Search for the cell housing the specified text and yield its [x, y] center coordinate. 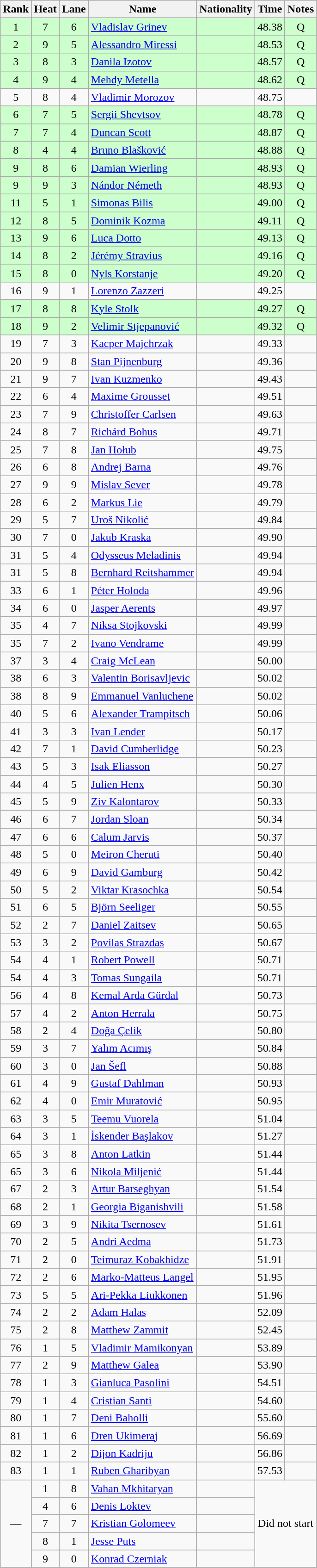
48.88 [270, 150]
20 [16, 361]
50.06 [270, 713]
Jan Hołub [142, 449]
51.73 [270, 1242]
Vladislav Grinev [142, 27]
40 [16, 713]
30 [16, 538]
48 [16, 855]
79 [16, 1401]
62 [16, 1101]
49.84 [270, 520]
51.54 [270, 1189]
58 [16, 1030]
Andrej Barna [142, 467]
49.97 [270, 608]
Teemu Vuorela [142, 1119]
Robert Powell [142, 960]
Stan Pijnenburg [142, 361]
Anton Latkin [142, 1154]
48.57 [270, 62]
Denis Loktev [142, 1506]
45 [16, 802]
Matthew Zammit [142, 1330]
Duncan Scott [142, 132]
Craig McLean [142, 661]
Did not start [286, 1524]
55.60 [270, 1418]
Andri Aedma [142, 1242]
Uroš Nikolić [142, 520]
28 [16, 502]
49.20 [270, 273]
49.00 [270, 203]
Nikita Tsernosev [142, 1224]
Damian Wierling [142, 167]
29 [16, 520]
Kemal Arda Gürdal [142, 995]
David Cumberlidge [142, 749]
Calum Jarvis [142, 837]
Cristian Santi [142, 1401]
Luca Dotto [142, 238]
49.79 [270, 502]
Ivan Lenđer [142, 731]
51 [16, 907]
41 [16, 731]
34 [16, 608]
61 [16, 1084]
Nikola Miljenić [142, 1171]
Niksa Stojkovski [142, 626]
Alessandro Miressi [142, 44]
80 [16, 1418]
Matthew Galea [142, 1365]
12 [16, 221]
63 [16, 1119]
Isak Eliasson [142, 766]
17 [16, 309]
13 [16, 238]
Deni Baholli [142, 1418]
51.96 [270, 1295]
83 [16, 1471]
74 [16, 1312]
50.27 [270, 766]
81 [16, 1436]
Sergii Shevtsov [142, 115]
37 [16, 661]
Ruben Gharibyan [142, 1471]
50.40 [270, 855]
Velimir Stjepanović [142, 326]
Jakub Kraska [142, 538]
76 [16, 1348]
49.76 [270, 467]
— [16, 1524]
49.71 [270, 432]
Vladimir Mamikonyan [142, 1348]
50.00 [270, 661]
50.55 [270, 907]
Odysseus Meladinis [142, 555]
Mislav Sever [142, 484]
49.25 [270, 291]
22 [16, 397]
56.69 [270, 1436]
Meiron Cheruti [142, 855]
50.67 [270, 942]
54.51 [270, 1383]
Bernhard Reitshammer [142, 573]
Gustaf Dahlman [142, 1084]
Lorenzo Zazzeri [142, 291]
Dren Ukimeraj [142, 1436]
Dominik Kozma [142, 221]
David Gamburg [142, 872]
60 [16, 1066]
Jordan Sloan [142, 819]
49.13 [270, 238]
49.96 [270, 590]
50.73 [270, 995]
Christoffer Carlsen [142, 414]
Daniel Zaitsev [142, 925]
Emmanuel Vanluchene [142, 696]
16 [16, 291]
27 [16, 484]
50.65 [270, 925]
Povilas Strazdas [142, 942]
49.43 [270, 379]
Maxime Grousset [142, 397]
43 [16, 766]
Anton Herrala [142, 1013]
44 [16, 784]
Yalım Acımış [142, 1048]
Vladimir Morozov [142, 97]
49.78 [270, 484]
64 [16, 1136]
50.33 [270, 802]
Name [142, 9]
Marko-Matteus Langel [142, 1277]
Emir Muratović [142, 1101]
Konrad Czerniak [142, 1559]
51.04 [270, 1119]
Péter Holoda [142, 590]
Adam Halas [142, 1312]
51.61 [270, 1224]
Tomas Sungaila [142, 978]
Heat [45, 9]
33 [16, 590]
50.93 [270, 1084]
21 [16, 379]
51.58 [270, 1207]
Doğa Çelik [142, 1030]
56.86 [270, 1453]
54.60 [270, 1401]
49 [16, 872]
50.37 [270, 837]
49.32 [270, 326]
46 [16, 819]
48.53 [270, 44]
Dijon Kadriju [142, 1453]
50.30 [270, 784]
49.11 [270, 221]
11 [16, 203]
49.27 [270, 309]
25 [16, 449]
52.09 [270, 1312]
70 [16, 1242]
Ari-Pekka Liukkonen [142, 1295]
Björn Seeliger [142, 907]
Danila Izotov [142, 62]
48.78 [270, 115]
57 [16, 1013]
Kacper Majchrzak [142, 344]
Gianluca Pasolini [142, 1383]
Kristian Golomeev [142, 1524]
78 [16, 1383]
50.88 [270, 1066]
19 [16, 344]
49.75 [270, 449]
52.45 [270, 1330]
75 [16, 1330]
Richárd Bohus [142, 432]
50.23 [270, 749]
71 [16, 1259]
18 [16, 326]
23 [16, 414]
50.54 [270, 890]
Ivano Vendrame [142, 643]
Jan Šefl [142, 1066]
Bruno Blašković [142, 150]
Alexander Trampitsch [142, 713]
Jasper Aerents [142, 608]
Lane [74, 9]
Valentin Borisavljevic [142, 678]
67 [16, 1189]
49.63 [270, 414]
73 [16, 1295]
Mehdy Metella [142, 80]
59 [16, 1048]
50.84 [270, 1048]
24 [16, 432]
49.51 [270, 397]
42 [16, 749]
Ivan Kuzmenko [142, 379]
57.53 [270, 1471]
Markus Lie [142, 502]
48.75 [270, 97]
72 [16, 1277]
İskender Başlakov [142, 1136]
Nyls Korstanje [142, 273]
48.62 [270, 80]
49.16 [270, 256]
48.38 [270, 27]
68 [16, 1207]
52 [16, 925]
49.33 [270, 344]
Artur Barseghyan [142, 1189]
77 [16, 1365]
56 [16, 995]
51.91 [270, 1259]
Simonas Bilis [142, 203]
Teimuraz Kobakhidze [142, 1259]
Notes [300, 9]
Vahan Mkhitaryan [142, 1488]
47 [16, 837]
15 [16, 273]
50.34 [270, 819]
Time [270, 9]
82 [16, 1453]
Nándor Németh [142, 185]
49.90 [270, 538]
Rank [16, 9]
51.27 [270, 1136]
50.80 [270, 1030]
Nationality [226, 9]
26 [16, 467]
50.17 [270, 731]
53 [16, 942]
50.42 [270, 872]
Viktar Krasochka [142, 890]
50.95 [270, 1101]
50.75 [270, 1013]
14 [16, 256]
Georgia Biganishvili [142, 1207]
Jesse Puts [142, 1541]
48.87 [270, 132]
53.89 [270, 1348]
69 [16, 1224]
50 [16, 890]
51.95 [270, 1277]
Ziv Kalontarov [142, 802]
53.90 [270, 1365]
Julien Henx [142, 784]
Jérémy Stravius [142, 256]
Kyle Stolk [142, 309]
49.36 [270, 361]
